Provide the (x, y) coordinate of the cell's center where the given text is located.  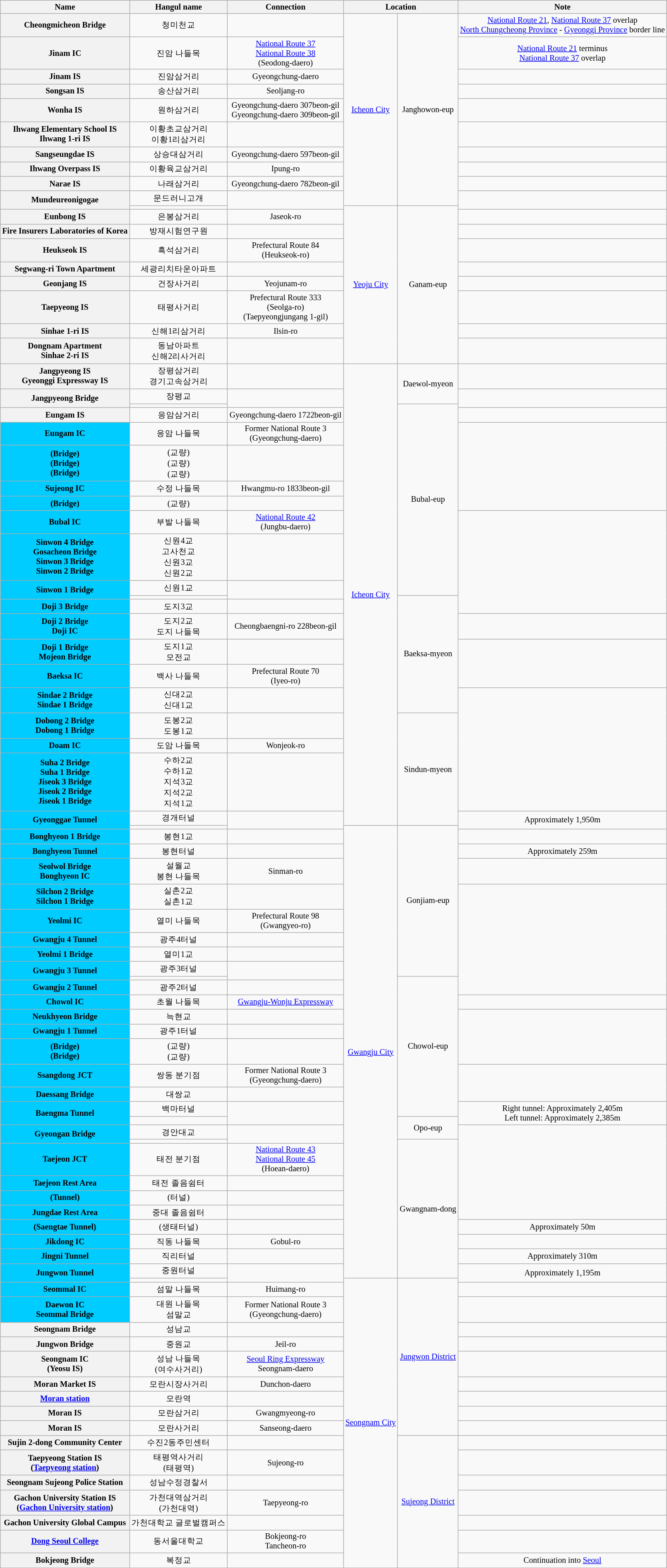
Cheongmicheon Bridge (65, 25)
Seongnam Bridge (65, 1329)
Bubal-eup (428, 499)
모란사거리 (179, 1428)
Note (562, 7)
Gyeongchung-daero 782beon-gil (286, 184)
신대2교신대1교 (179, 700)
Dongnam ApartmentSinhae 2-ri IS (65, 351)
직동 나들목 (179, 1241)
광주3터널 (179, 968)
Segwang-ri Town Apartment (65, 269)
Bonghyeon Tunnel (65, 851)
Dobong 2 BridgeDobong 1 Bridge (65, 726)
도암 나들목 (179, 746)
Ganam-eup (428, 285)
Mundeureonigogae (65, 200)
신원1교 (179, 588)
(교량) (179, 503)
Jangpyeong Bridge (65, 398)
Baeksa-myeon (428, 654)
태평역사거리(태평역) (179, 1463)
Wonha IS (65, 110)
성남 나들목(여수사거리) (179, 1364)
Jinam IS (65, 77)
Jaseok-ro (286, 216)
Wonjeok-ro (286, 746)
송산삼거리 (179, 91)
설월교봉현 나들목 (179, 871)
수진2동주민센터 (179, 1443)
진암삼거리 (179, 77)
도지1교모전교 (179, 652)
Ihwang Overpass IS (65, 169)
Eungam IC (65, 434)
Eungam IS (65, 414)
Chowol-eup (428, 1046)
Gobul-ro (286, 1241)
청미천교 (179, 25)
Gachon University Station IS(Gachon University station) (65, 1503)
Cheongbaengni-ro 228beon-gil (286, 626)
Approximately 259m (562, 851)
Yeojunam-ro (286, 283)
Doji 2 BridgeDoji IC (65, 626)
(Tunnel) (65, 1198)
Sinwon 1 Bridge (65, 590)
Prefectural Route 98(Gwangyeo-ro) (286, 921)
방재시험연구원 (179, 232)
Jikdong IC (65, 1241)
Ihwang Elementary School ISIhwang 1-ri IS (65, 134)
열미 나들목 (179, 921)
National Route 21, National Route 37 overlapNorth Chungcheong Province - Gyeonggi Province border line (562, 25)
봉현터널 (179, 851)
응암 나들목 (179, 434)
모란시장사거리 (179, 1384)
광주1터널 (179, 1031)
Bokjeong Bridge (65, 1560)
실촌2교실촌1교 (179, 897)
세광리치타운아파트 (179, 269)
원하삼거리 (179, 110)
Location (401, 7)
Janghowon-eup (428, 109)
Heukseok IS (65, 250)
쌍동 분기점 (179, 1075)
중원교 (179, 1344)
Taejeon JCT (65, 1159)
은봉삼거리 (179, 216)
태전 졸음쉼터 (179, 1183)
Jungwon District (428, 1357)
봉현1교 (179, 837)
Doji 1 BridgeMojeon Bridge (65, 652)
문드러니고개 (179, 198)
(Bridge)(Bridge)(Bridge) (65, 463)
늑현교 (179, 1016)
Gyeongchung-daero 307beon-gilGyeongchung-daero 309beon-gil (286, 110)
Sanseong-daero (286, 1428)
Jingni Tunnel (65, 1256)
가천대역삼거리(가천대역) (179, 1503)
도지3교 (179, 606)
Connection (286, 7)
Doam IC (65, 746)
수하2교수하1교지석3교지석2교지석1교 (179, 782)
National Route 37National Route 38(Seodong-daero) (286, 53)
Dong Seoul College (65, 1541)
Yeolmi IC (65, 921)
Seongnam City (371, 1423)
대원 나들목섬말교 (179, 1309)
흑석삼거리 (179, 250)
경안대교 (179, 1132)
Gyeongchung-daero (286, 77)
Sujeong District (428, 1501)
Sujeong-ro (286, 1463)
Bonghyeon 1 Bridge (65, 837)
이황초교삼거리이황1리삼거리 (179, 134)
Sindae 2 BridgeSindae 1 Bridge (65, 700)
Huimang-ro (286, 1289)
Sinman-ro (286, 871)
(생태터널) (179, 1227)
Yeoju City (371, 285)
Seolwol BridgeBonghyeon IC (65, 871)
Moran Market IS (65, 1384)
Jungdae Rest Area (65, 1212)
Ssangdong JCT (65, 1075)
(Bridge)(Bridge) (65, 1051)
Ipung-ro (286, 169)
Gwangnam-dong (428, 1209)
Gyeonggae Tunnel (65, 820)
Bubal IC (65, 522)
성남교 (179, 1329)
Gwangju 2 Tunnel (65, 988)
Baengma Tunnel (65, 1113)
Doji 3 Bridge (65, 606)
복정교 (179, 1560)
광주2터널 (179, 988)
가천대학교 글로벌캠퍼스 (179, 1522)
직리터널 (179, 1256)
(교량)(교량)(교량) (179, 463)
(Saengtae Tunnel) (65, 1227)
Sinhae 1-ri IS (65, 331)
Sujeong IC (65, 489)
Taepyeong IS (65, 307)
Daessang Bridge (65, 1095)
Neukhyeon Bridge (65, 1016)
Moran station (65, 1399)
모란역 (179, 1399)
(교량)(교량) (179, 1051)
중대 졸음쉼터 (179, 1212)
Eunbong IS (65, 216)
Daewol-myeon (428, 383)
Seongnam Sujeong Police Station (65, 1483)
Sujin 2-dong Community Center (65, 1443)
National Route 21 terminusNational Route 37 overlap (562, 53)
Prefectural Route 333(Seolga-ro)(Taepyeongjungang 1-gil) (286, 307)
Gwangmyeong-ro (286, 1413)
Prefectural Route 70(Iyeo-ro) (286, 676)
Seommal IC (65, 1289)
Dunchon-daero (286, 1384)
Hwangmu-ro 1833beon-gil (286, 489)
수정 나들목 (179, 489)
신해1리삼거리 (179, 331)
도지2교도지 나들목 (179, 626)
부발 나들목 (179, 522)
장평삼거리경기고속삼거리 (179, 376)
초월 나들목 (179, 1002)
대쌍교 (179, 1095)
Name (65, 7)
신원4교고사천교신원3교신원2교 (179, 557)
백마터널 (179, 1109)
건장사거리 (179, 283)
이황육교삼거리 (179, 169)
백사 나들목 (179, 676)
Seoul Ring ExpresswaySeongnam-daero (286, 1364)
Suha 2 BridgeSuha 1 BridgeJiseok 3 BridgeJiseok 2 BridgeJiseok 1 Bridge (65, 782)
Songsan IS (65, 91)
Narae IS (65, 184)
경개터널 (179, 818)
Prefectural Route 84(Heukseok-ro) (286, 250)
Seongnam IC(Yeosu IS) (65, 1364)
Continuation into Seoul (562, 1560)
Gyeongan Bridge (65, 1134)
Bokjeong-roTancheon-ro (286, 1541)
Opo-eup (428, 1128)
Taepyeong-ro (286, 1503)
나래삼거리 (179, 184)
도봉2교도봉1교 (179, 726)
National Route 42(Jungbu-daero) (286, 522)
Jungwon Bridge (65, 1344)
Daewon ICSeommal Bridge (65, 1309)
National Route 43National Route 45(Hoean-daero) (286, 1159)
Taepyeong Station IS(Taepyeong station) (65, 1463)
섬말 나들목 (179, 1289)
Silchon 2 BridgeSilchon 1 Bridge (65, 897)
Seoljang-ro (286, 91)
Jinam IC (65, 53)
Sindun-myeon (428, 769)
Gwangju 3 Tunnel (65, 970)
중원터널 (179, 1271)
Gwangju City (371, 1051)
진암 나들목 (179, 53)
Jungwon Tunnel (65, 1273)
Gonjiam-eup (428, 901)
Gachon University Global Campus (65, 1522)
Gwangju-Wonju Expressway (286, 1002)
Hangul name (179, 7)
Sinwon 4 BridgeGosacheon BridgeSinwon 3 BridgeSinwon 2 Bridge (65, 557)
Approximately 1,195m (562, 1273)
열미1교 (179, 954)
Taejeon Rest Area (65, 1183)
Baeksa IC (65, 676)
Gyeongchung-daero 597beon-gil (286, 154)
Jangpyeong ISGyeonggi Expressway IS (65, 376)
동서울대학교 (179, 1541)
광주4터널 (179, 940)
Gwangju 4 Tunnel (65, 940)
Sangseungdae IS (65, 154)
Approximately 1,950m (562, 820)
상승대삼거리 (179, 154)
Gyeongchung-daero 1722beon-gil (286, 414)
동남아파트신해2리사거리 (179, 351)
Approximately 50m (562, 1227)
응암삼거리 (179, 414)
태전 분기점 (179, 1159)
Ilsin-ro (286, 331)
장평교 (179, 396)
Gwangju 1 Tunnel (65, 1031)
Yeolmi 1 Bridge (65, 954)
모란삼거리 (179, 1413)
Approximately 310m (562, 1256)
성남수정경찰서 (179, 1483)
(터널) (179, 1198)
Jeil-ro (286, 1344)
Geonjang IS (65, 283)
Right tunnel: Approximately 2,405mLeft tunnel: Approximately 2,385m (562, 1113)
Fire Insurers Laboratories of Korea (65, 232)
Chowol IC (65, 1002)
태평사거리 (179, 307)
(Bridge) (65, 503)
